Extract the (X, Y) coordinate from the center of the cell holding the provided text.  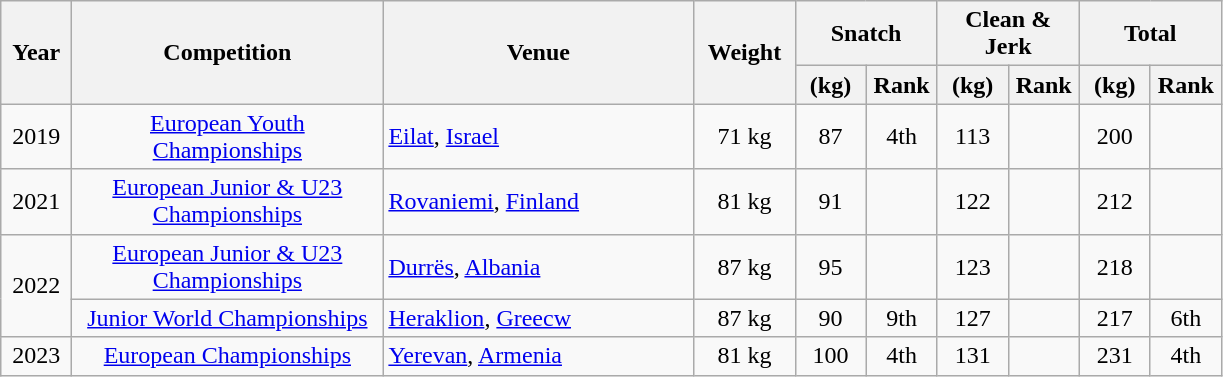
218 (1114, 266)
Junior World Championships (228, 318)
2022 (36, 286)
Heraklion, Greecw (538, 318)
2021 (36, 202)
95 (830, 266)
European Championships (228, 356)
Clean & Jerk (1008, 34)
71 kg (744, 136)
91 (830, 202)
2019 (36, 136)
127 (972, 318)
Yerevan, Armenia (538, 356)
Venue (538, 52)
Weight (744, 52)
123 (972, 266)
100 (830, 356)
231 (1114, 356)
Competition (228, 52)
131 (972, 356)
Total (1150, 34)
87 (830, 136)
Eilat, Israel (538, 136)
217 (1114, 318)
Durrës, Albania (538, 266)
113 (972, 136)
212 (1114, 202)
Year (36, 52)
200 (1114, 136)
9th (902, 318)
6th (1186, 318)
2023 (36, 356)
122 (972, 202)
European Youth Championships (228, 136)
Rovaniemi, Finland (538, 202)
90 (830, 318)
Snatch (866, 34)
